For the text-containing cell, return its midpoint in (X, Y) coordinate format. 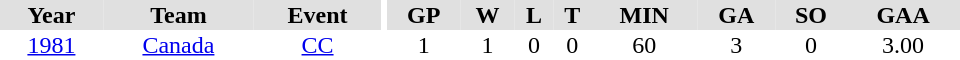
Team (178, 15)
3.00 (903, 45)
1981 (52, 45)
3 (736, 45)
SO (812, 15)
Year (52, 15)
GAA (903, 15)
T (572, 15)
W (487, 15)
GA (736, 15)
GP (424, 15)
L (534, 15)
60 (644, 45)
CC (318, 45)
MIN (644, 15)
Canada (178, 45)
Event (318, 15)
